Search for the cell housing the specified text and yield its [X, Y] center coordinate. 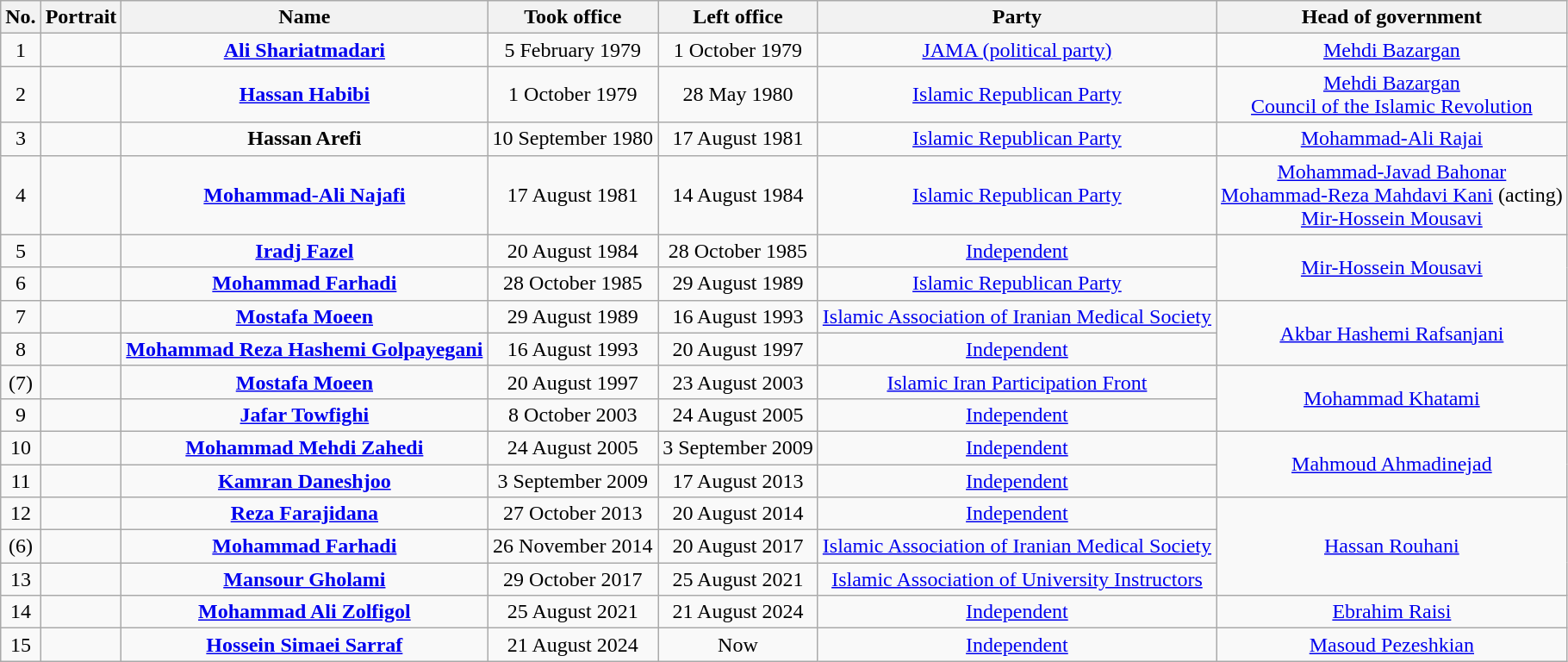
23 August 2003 [738, 382]
Took office [573, 17]
4 [21, 195]
Kamran Daneshjoo [305, 480]
Mohammad Khatami [1392, 398]
Mohammad Mehdi Zahedi [305, 447]
Head of government [1392, 17]
Ali Shariatmadari [305, 50]
28 May 1980 [738, 95]
9 [21, 415]
Name [305, 17]
Mohammad-Javad BahonarMohammad-Reza Mahdavi Kani (acting)Mir-Hossein Mousavi [1392, 195]
5 [21, 251]
Hossein Simaei Sarraf [305, 645]
20 August 2014 [738, 514]
Mohammad Ali Zolfigol [305, 612]
20 August 2017 [738, 546]
No. [21, 17]
Jafar Towfighi [305, 415]
Hassan Arefi [305, 139]
27 October 2013 [573, 514]
(7) [21, 382]
Islamic Association of University Instructors [1017, 579]
29 October 2017 [573, 579]
15 [21, 645]
3 [21, 139]
(6) [21, 546]
Mansour Gholami [305, 579]
JAMA (political party) [1017, 50]
5 February 1979 [573, 50]
7 [21, 316]
10 September 1980 [573, 139]
26 November 2014 [573, 546]
Mohammad-Ali Najafi [305, 195]
14 August 1984 [738, 195]
6 [21, 284]
Ebrahim Raisi [1392, 612]
Hassan Rouhani [1392, 546]
Reza Farajidana [305, 514]
13 [21, 579]
1 [21, 50]
8 [21, 349]
10 [21, 447]
Mahmoud Ahmadinejad [1392, 464]
8 October 2003 [573, 415]
Islamic Iran Participation Front [1017, 382]
Mehdi Bazargan [1392, 50]
11 [21, 480]
Portrait [81, 17]
Mohammad Reza Hashemi Golpayegani [305, 349]
Party [1017, 17]
Mohammad-Ali Rajai [1392, 139]
Left office [738, 17]
Hassan Habibi [305, 95]
Masoud Pezeshkian [1392, 645]
12 [21, 514]
Now [738, 645]
2 [21, 95]
Mir-Hossein Mousavi [1392, 267]
20 August 1984 [573, 251]
Akbar Hashemi Rafsanjani [1392, 333]
14 [21, 612]
17 August 2013 [738, 480]
Mehdi BazarganCouncil of the Islamic Revolution [1392, 95]
Iradj Fazel [305, 251]
